Provide the [x, y] coordinate of the cell's center where the given text is located.  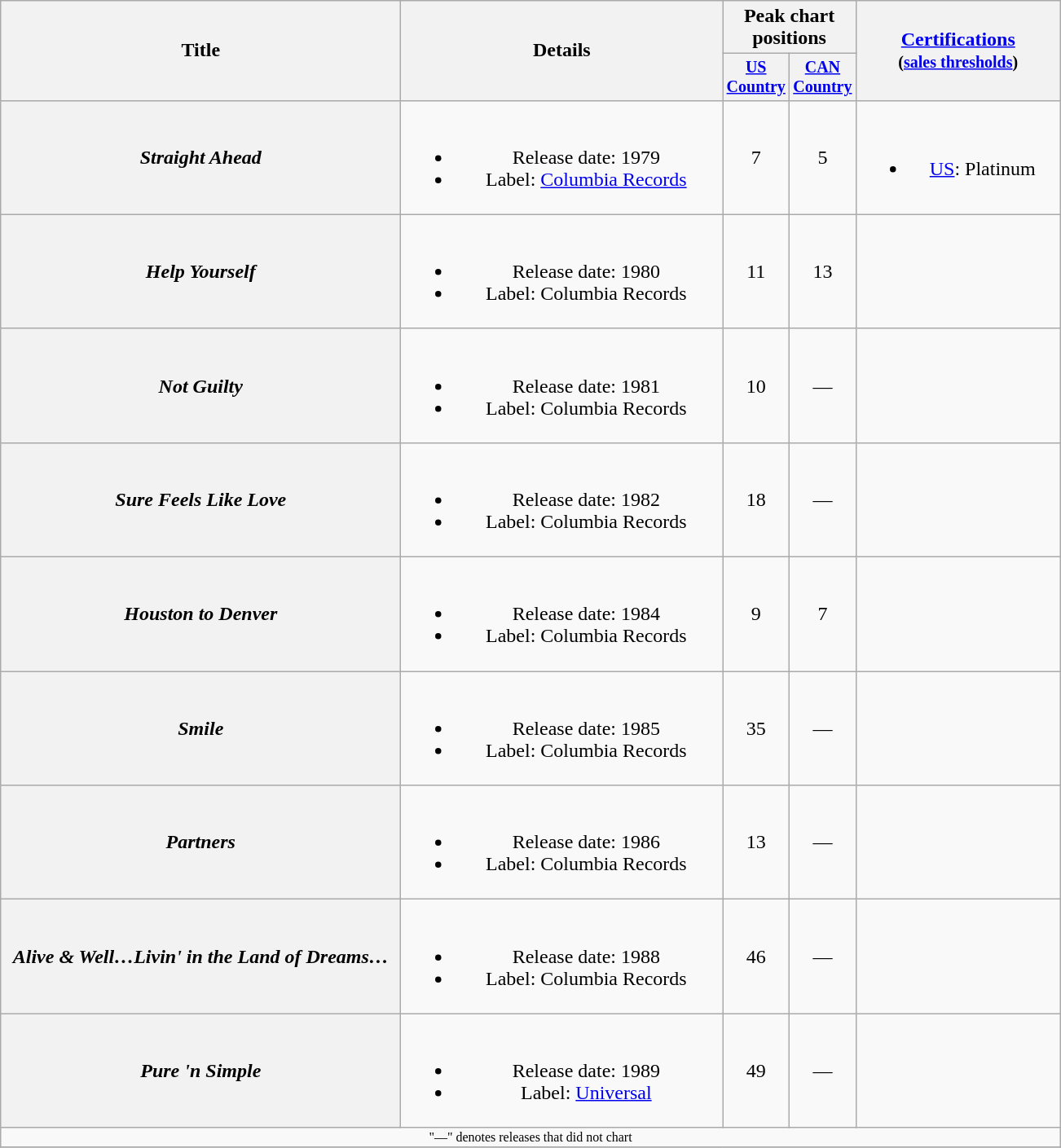
Release date: 1980Label: Columbia Records [562, 271]
Release date: 1984Label: Columbia Records [562, 614]
Peak chartpositions [789, 28]
9 [756, 614]
Release date: 1989Label: Universal [562, 1071]
Straight Ahead [200, 157]
Release date: 1979Label: Columbia Records [562, 157]
Details [562, 51]
US: Platinum [958, 157]
Houston to Denver [200, 614]
Certifications(sales thresholds) [958, 51]
US Country [756, 77]
Release date: 1981Label: Columbia Records [562, 385]
11 [756, 271]
Release date: 1985Label: Columbia Records [562, 728]
35 [756, 728]
Partners [200, 842]
5 [823, 157]
Title [200, 51]
Release date: 1986Label: Columbia Records [562, 842]
46 [756, 957]
"—" denotes releases that did not chart [531, 1137]
Not Guilty [200, 385]
CAN Country [823, 77]
Alive & Well…Livin' in the Land of Dreams… [200, 957]
Pure 'n Simple [200, 1071]
49 [756, 1071]
10 [756, 385]
Release date: 1988Label: Columbia Records [562, 957]
Smile [200, 728]
Sure Feels Like Love [200, 499]
Release date: 1982Label: Columbia Records [562, 499]
Help Yourself [200, 271]
18 [756, 499]
